Pinpoint the cell where the given text exists, returning its [X, Y] midpoint coordinate. 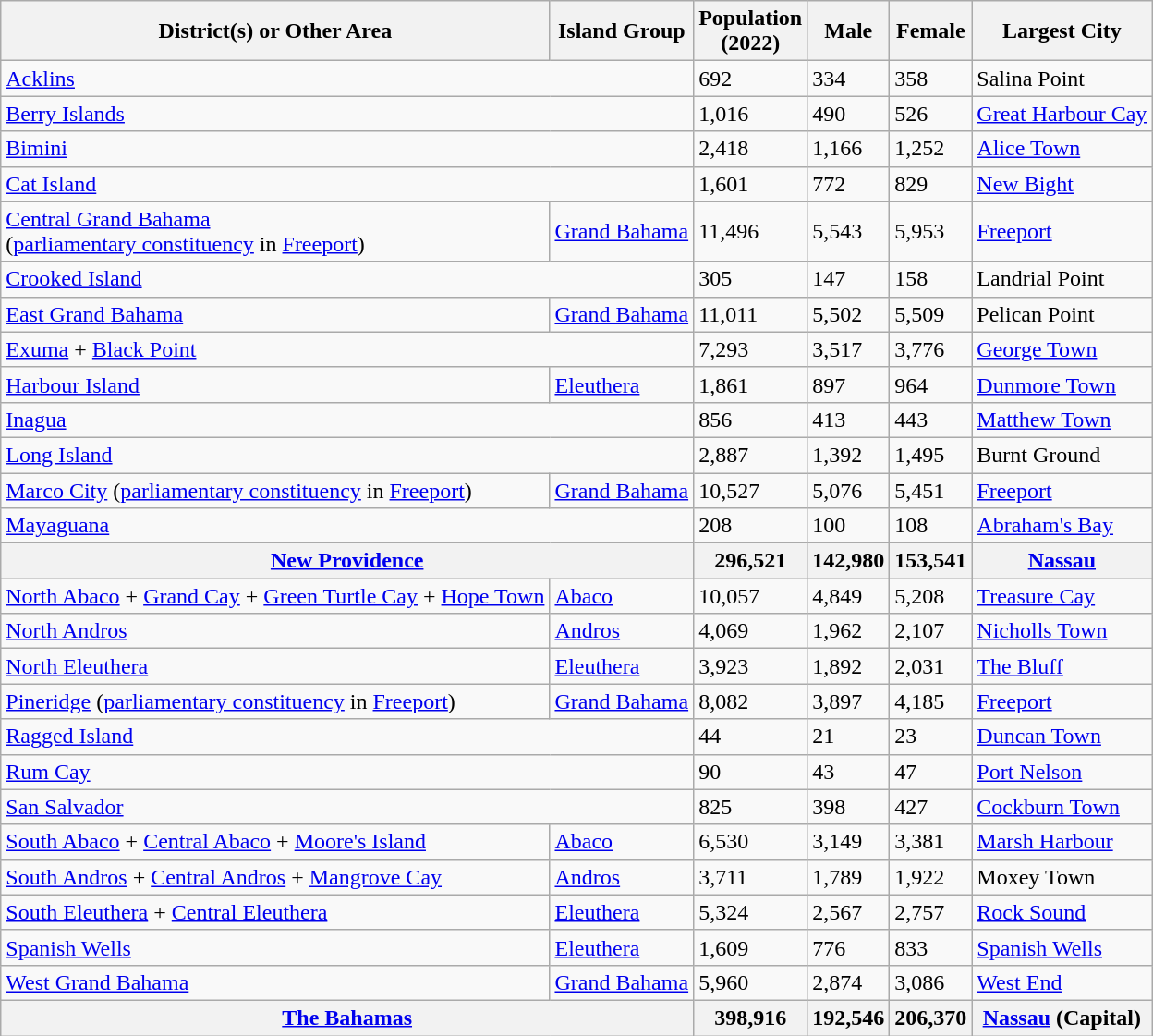
5,208 [931, 596]
3,897 [848, 701]
New Bight [1062, 184]
Burnt Ground [1062, 455]
833 [931, 947]
5,960 [750, 982]
Island Group [622, 31]
Matthew Town [1062, 420]
21 [848, 737]
Treasure Cay [1062, 596]
5,502 [848, 314]
2,757 [931, 912]
192,546 [848, 1018]
Great Harbour Cay [1062, 114]
334 [848, 79]
San Salvador [347, 807]
47 [931, 772]
Salina Point [1062, 79]
Cat Island [347, 184]
Exuma + Black Point [347, 349]
526 [931, 114]
Nassau (Capital) [1062, 1018]
North Andros [275, 631]
Nassau [1062, 561]
Duncan Town [1062, 737]
East Grand Bahama [275, 314]
897 [848, 384]
398,916 [750, 1018]
147 [848, 279]
3,711 [750, 877]
1,495 [931, 455]
5,451 [931, 491]
856 [750, 420]
Marco City (parliamentary constituency in Freeport) [275, 491]
West Grand Bahama [275, 982]
6,530 [750, 842]
413 [848, 420]
964 [931, 384]
South Andros + Central Andros + Mangrove Cay [275, 877]
153,541 [931, 561]
Harbour Island [275, 384]
Mayaguana [347, 526]
10,527 [750, 491]
108 [931, 526]
5,953 [931, 231]
North Abaco + Grand Cay + Green Turtle Cay + Hope Town [275, 596]
Abraham's Bay [1062, 526]
8,082 [750, 701]
692 [750, 79]
825 [750, 807]
208 [750, 526]
44 [750, 737]
10,057 [750, 596]
427 [931, 807]
90 [750, 772]
1,016 [750, 114]
1,601 [750, 184]
43 [848, 772]
1,609 [750, 947]
The Bluff [1062, 666]
Pelican Point [1062, 314]
358 [931, 79]
Port Nelson [1062, 772]
7,293 [750, 349]
Long Island [347, 455]
1,861 [750, 384]
3,086 [931, 982]
1,962 [848, 631]
Largest City [1062, 31]
296,521 [750, 561]
772 [848, 184]
Inagua [347, 420]
Acklins [347, 79]
3,776 [931, 349]
Berry Islands [347, 114]
1,252 [931, 149]
George Town [1062, 349]
New Providence [347, 561]
Cockburn Town [1062, 807]
1,392 [848, 455]
1,166 [848, 149]
5,509 [931, 314]
North Eleuthera [275, 666]
District(s) or Other Area [275, 31]
2,567 [848, 912]
Male [848, 31]
5,324 [750, 912]
Alice Town [1062, 149]
305 [750, 279]
490 [848, 114]
776 [848, 947]
Crooked Island [347, 279]
4,849 [848, 596]
Moxey Town [1062, 877]
2,031 [931, 666]
2,874 [848, 982]
3,149 [848, 842]
1,892 [848, 666]
3,517 [848, 349]
2,107 [931, 631]
100 [848, 526]
Marsh Harbour [1062, 842]
Ragged Island [347, 737]
1,922 [931, 877]
Central Grand Bahama(parliamentary constituency in Freeport) [275, 231]
3,381 [931, 842]
Pineridge (parliamentary constituency in Freeport) [275, 701]
23 [931, 737]
Landrial Point [1062, 279]
443 [931, 420]
3,923 [750, 666]
206,370 [931, 1018]
5,543 [848, 231]
West End [1062, 982]
Nicholls Town [1062, 631]
11,496 [750, 231]
829 [931, 184]
Rum Cay [347, 772]
Population(2022) [750, 31]
Dunmore Town [1062, 384]
11,011 [750, 314]
1,789 [848, 877]
Bimini [347, 149]
4,069 [750, 631]
Rock Sound [1062, 912]
South Abaco + Central Abaco + Moore's Island [275, 842]
South Eleuthera + Central Eleuthera [275, 912]
5,076 [848, 491]
158 [931, 279]
2,887 [750, 455]
398 [848, 807]
2,418 [750, 149]
The Bahamas [347, 1018]
Female [931, 31]
4,185 [931, 701]
142,980 [848, 561]
